Return the [x, y] coordinate for the center point of the cell that contains the specified text.  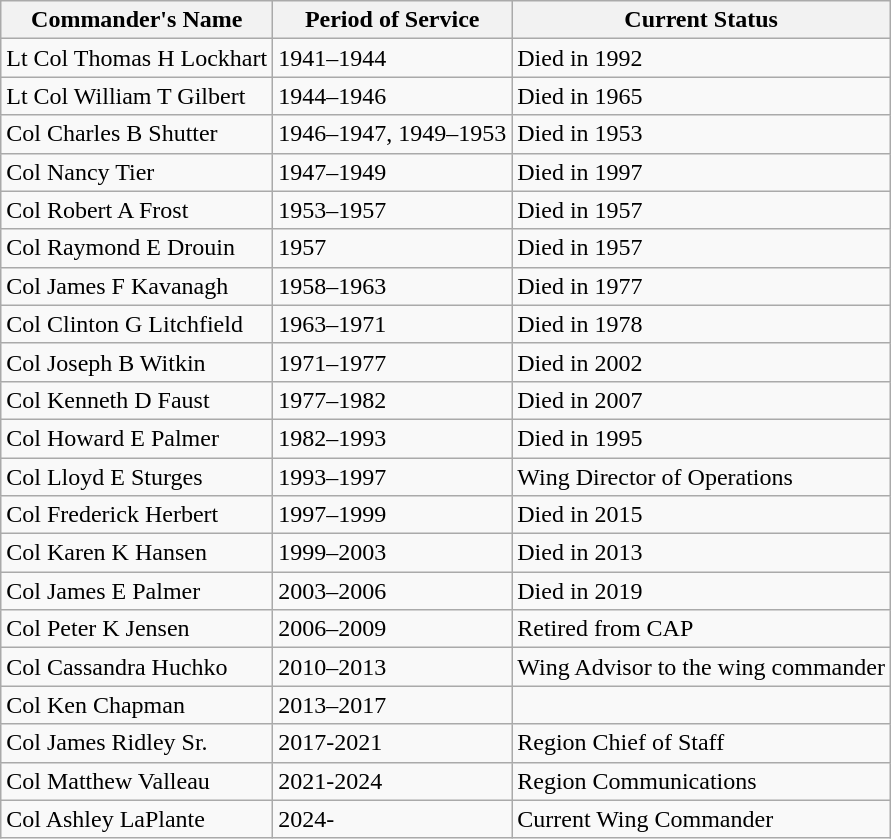
Died in 2013 [702, 553]
Period of Service [392, 20]
Died in 2015 [702, 515]
2006–2009 [392, 629]
Died in 1953 [702, 134]
Died in 1995 [702, 438]
2010–2013 [392, 667]
2017-2021 [392, 743]
Col James E Palmer [137, 591]
1993–1997 [392, 477]
Died in 2019 [702, 591]
Died in 1965 [702, 96]
Col Ken Chapman [137, 705]
Col Charles B Shutter [137, 134]
Col Ashley LaPlante [137, 819]
Col Matthew Valleau [137, 781]
Col James F Kavanagh [137, 286]
1963–1971 [392, 324]
Wing Director of Operations [702, 477]
2003–2006 [392, 591]
Col James Ridley Sr. [137, 743]
Col Cassandra Huchko [137, 667]
Col Karen K Hansen [137, 553]
1997–1999 [392, 515]
Died in 1978 [702, 324]
Region Chief of Staff [702, 743]
1999–2003 [392, 553]
1982–1993 [392, 438]
Col Joseph B Witkin [137, 362]
Wing Advisor to the wing commander [702, 667]
Region Communications [702, 781]
Current Status [702, 20]
Col Frederick Herbert [137, 515]
Col Howard E Palmer [137, 438]
Died in 1997 [702, 172]
1944–1946 [392, 96]
Col Nancy Tier [137, 172]
1958–1963 [392, 286]
2021-2024 [392, 781]
Died in 1992 [702, 58]
2013–2017 [392, 705]
1946–1947, 1949–1953 [392, 134]
Col Robert A Frost [137, 210]
Retired from CAP [702, 629]
Lt Col Thomas H Lockhart [137, 58]
Died in 1977 [702, 286]
1977–1982 [392, 400]
Col Peter K Jensen [137, 629]
1971–1977 [392, 362]
2024- [392, 819]
Col Lloyd E Sturges [137, 477]
Died in 2007 [702, 400]
Commander's Name [137, 20]
1957 [392, 248]
Col Clinton G Litchfield [137, 324]
Died in 2002 [702, 362]
1941–1944 [392, 58]
Col Kenneth D Faust [137, 400]
Col Raymond E Drouin [137, 248]
Lt Col William T Gilbert [137, 96]
1947–1949 [392, 172]
1953–1957 [392, 210]
Current Wing Commander [702, 819]
